Locate the cell with the specified text and output its [x, y] center coordinate. 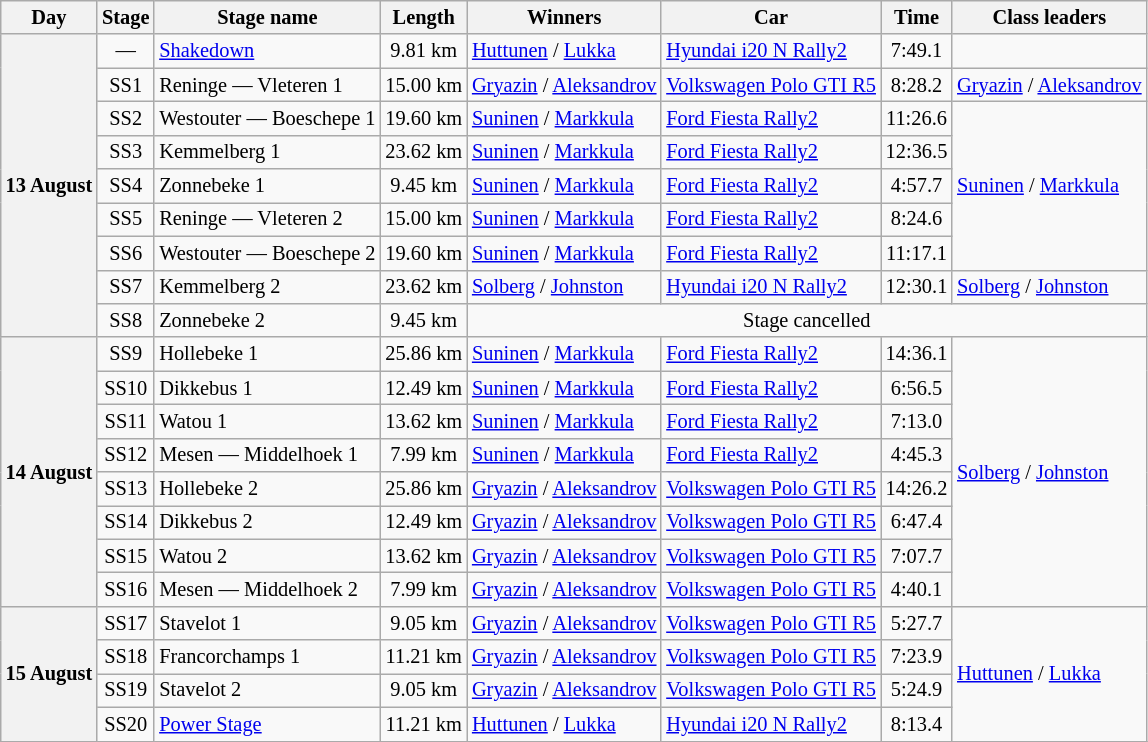
7:49.1 [916, 51]
Kemmelberg 1 [267, 152]
Kemmelberg 2 [267, 287]
8:28.2 [916, 85]
Reninge — Vleteren 1 [267, 85]
Watou 2 [267, 556]
Power Stage [267, 724]
SS3 [126, 152]
7:23.9 [916, 657]
SS12 [126, 455]
SS1 [126, 85]
SS11 [126, 421]
Stage cancelled [806, 320]
8:13.4 [916, 724]
6:47.4 [916, 522]
SS18 [126, 657]
SS17 [126, 623]
SS5 [126, 219]
5:24.9 [916, 690]
5:27.7 [916, 623]
Hollebeke 2 [267, 489]
Length [424, 17]
Watou 1 [267, 421]
SS20 [126, 724]
15 August [49, 674]
Car [770, 17]
Stage name [267, 17]
Stavelot 2 [267, 690]
Class leaders [1049, 17]
SS7 [126, 287]
SS16 [126, 589]
Francorchamps 1 [267, 657]
7:07.7 [916, 556]
11:26.6 [916, 118]
SS2 [126, 118]
SS6 [126, 253]
SS19 [126, 690]
4:40.1 [916, 589]
Westouter — Boeschepe 2 [267, 253]
Hollebeke 1 [267, 354]
SS9 [126, 354]
12:30.1 [916, 287]
4:57.7 [916, 186]
9.81 km [424, 51]
SS10 [126, 388]
12:36.5 [916, 152]
Stavelot 1 [267, 623]
SS4 [126, 186]
SS8 [126, 320]
13 August [49, 186]
4:45.3 [916, 455]
8:24.6 [916, 219]
— [126, 51]
Winners [564, 17]
6:56.5 [916, 388]
Westouter — Boeschepe 1 [267, 118]
Reninge — Vleteren 2 [267, 219]
Day [49, 17]
Dikkebus 2 [267, 522]
Shakedown [267, 51]
7:13.0 [916, 421]
Mesen — Middelhoek 2 [267, 589]
Dikkebus 1 [267, 388]
SS14 [126, 522]
11:17.1 [916, 253]
14:36.1 [916, 354]
Mesen — Middelhoek 1 [267, 455]
14:26.2 [916, 489]
Stage [126, 17]
14 August [49, 472]
Zonnebeke 2 [267, 320]
SS15 [126, 556]
SS13 [126, 489]
Zonnebeke 1 [267, 186]
Time [916, 17]
